Output the (x, y) coordinate of the center of the cell containing the given text.  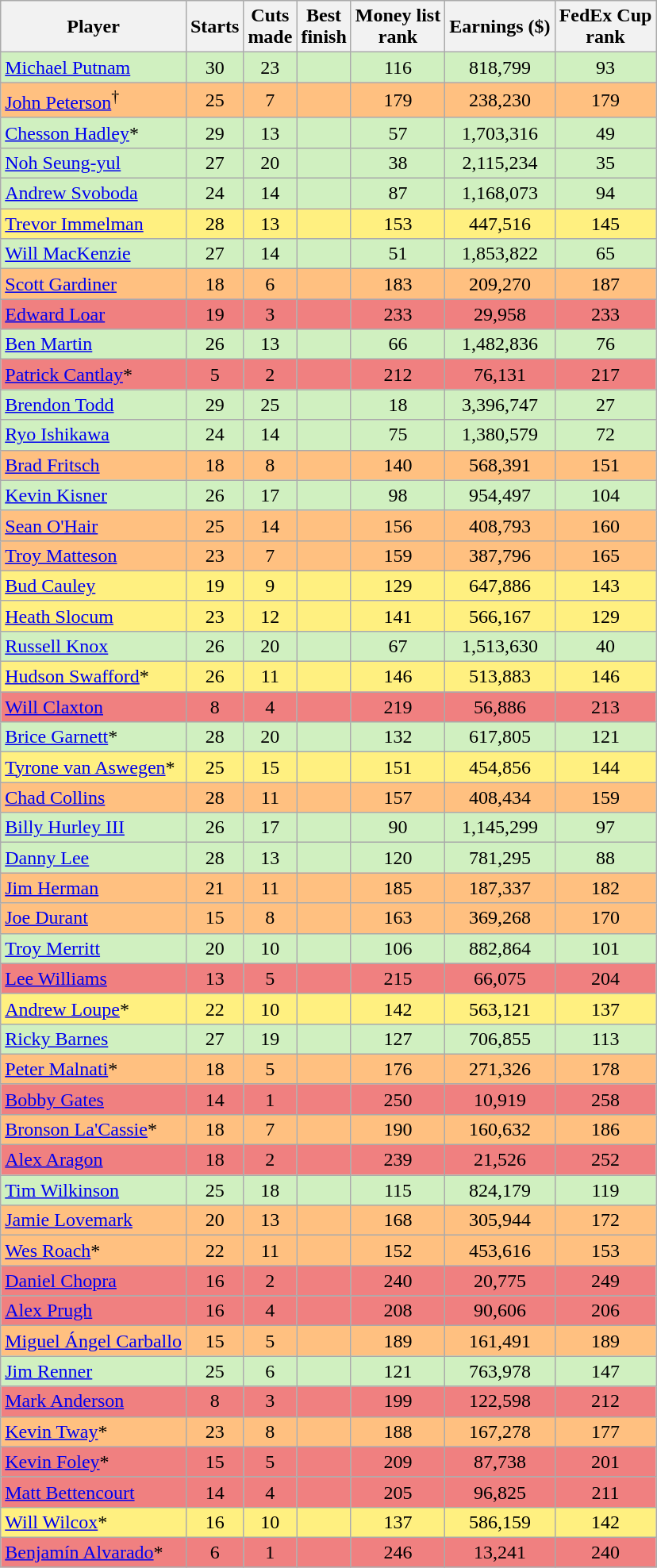
10,919 (500, 1099)
Chesson Hadley* (94, 133)
447,516 (500, 224)
120 (398, 858)
219 (398, 707)
176 (398, 1069)
Chad Collins (94, 797)
211 (605, 1492)
1,482,836 (500, 344)
152 (398, 1251)
Tim Wilkinson (94, 1190)
141 (398, 616)
Billy Hurley III (94, 828)
568,391 (500, 465)
119 (605, 1190)
168 (398, 1220)
29,958 (500, 314)
185 (398, 888)
90,606 (500, 1311)
Brad Fritsch (94, 465)
201 (605, 1462)
Mark Anderson (94, 1401)
Joe Durant (94, 918)
647,886 (500, 586)
209,270 (500, 284)
305,944 (500, 1220)
Will Claxton (94, 707)
617,805 (500, 737)
144 (605, 767)
187 (605, 284)
Danny Lee (94, 858)
38 (398, 163)
161,491 (500, 1341)
Bestfinish (324, 27)
Earnings ($) (500, 27)
1,380,579 (500, 435)
Alex Aragon (94, 1160)
1,703,316 (500, 133)
Michael Putnam (94, 67)
Daniel Chopra (94, 1281)
75 (398, 435)
93 (605, 67)
Matt Bettencourt (94, 1492)
87 (398, 194)
Troy Matteson (94, 555)
9 (270, 586)
183 (398, 284)
Ricky Barnes (94, 1039)
Patrick Cantlay* (94, 375)
57 (398, 133)
Brendon Todd (94, 405)
12 (270, 616)
454,856 (500, 767)
FedEx Cuprank (605, 27)
187,337 (500, 888)
66 (398, 344)
Will MacKenzie (94, 254)
246 (398, 1552)
Starts (214, 27)
513,883 (500, 677)
Jamie Lovemark (94, 1220)
65 (605, 254)
190 (398, 1129)
818,799 (500, 67)
Kevin Kisner (94, 495)
206 (605, 1311)
13,241 (500, 1552)
40 (605, 646)
51 (398, 254)
98 (398, 495)
Wes Roach* (94, 1251)
213 (605, 707)
Russell Knox (94, 646)
215 (398, 978)
Noh Seung-yul (94, 163)
127 (398, 1039)
Tyrone van Aswegen* (94, 767)
94 (605, 194)
88 (605, 858)
Benjamín Alvarado* (94, 1552)
239 (398, 1160)
Lee Williams (94, 978)
143 (605, 586)
387,796 (500, 555)
188 (398, 1432)
Heath Slocum (94, 616)
67 (398, 646)
217 (605, 375)
Will Wilcox* (94, 1522)
566,167 (500, 616)
John Peterson† (94, 100)
163 (398, 918)
Alex Prugh (94, 1311)
Miguel Ángel Carballo (94, 1341)
Jim Renner (94, 1371)
157 (398, 797)
122,598 (500, 1401)
Trevor Immelman (94, 224)
160 (605, 525)
Bud Cauley (94, 586)
76,131 (500, 375)
160,632 (500, 1129)
167,278 (500, 1432)
76 (605, 344)
35 (605, 163)
Ben Martin (94, 344)
Edward Loar (94, 314)
172 (605, 1220)
116 (398, 67)
781,295 (500, 858)
1,168,073 (500, 194)
Sean O'Hair (94, 525)
208 (398, 1311)
Kevin Tway* (94, 1432)
205 (398, 1492)
258 (605, 1099)
66,075 (500, 978)
97 (605, 828)
20,775 (500, 1281)
Kevin Foley* (94, 1462)
204 (605, 978)
90 (398, 828)
1,145,299 (500, 828)
1,513,630 (500, 646)
182 (605, 888)
Troy Merritt (94, 948)
21 (214, 888)
132 (398, 737)
Player (94, 27)
49 (605, 133)
Cutsmade (270, 27)
2,115,234 (500, 163)
30 (214, 67)
96,825 (500, 1492)
706,855 (500, 1039)
Hudson Swafford* (94, 677)
271,326 (500, 1069)
563,121 (500, 1009)
Peter Malnati* (94, 1069)
Money listrank (398, 27)
178 (605, 1069)
954,497 (500, 495)
250 (398, 1099)
72 (605, 435)
Scott Gardiner (94, 284)
186 (605, 1129)
145 (605, 224)
104 (605, 495)
252 (605, 1160)
87,738 (500, 1462)
763,978 (500, 1371)
170 (605, 918)
453,616 (500, 1251)
106 (398, 948)
369,268 (500, 918)
Jim Herman (94, 888)
1,853,822 (500, 254)
209 (398, 1462)
Andrew Loupe* (94, 1009)
Bobby Gates (94, 1099)
140 (398, 465)
156 (398, 525)
Bronson La'Cassie* (94, 1129)
408,434 (500, 797)
199 (398, 1401)
824,179 (500, 1190)
Andrew Svoboda (94, 194)
Brice Garnett* (94, 737)
165 (605, 555)
21,526 (500, 1160)
115 (398, 1190)
147 (605, 1371)
238,230 (500, 100)
113 (605, 1039)
101 (605, 948)
3,396,747 (500, 405)
586,159 (500, 1522)
Ryo Ishikawa (94, 435)
56,886 (500, 707)
882,864 (500, 948)
177 (605, 1432)
249 (605, 1281)
408,793 (500, 525)
